Return [X, Y] of the center of cell containing provided text 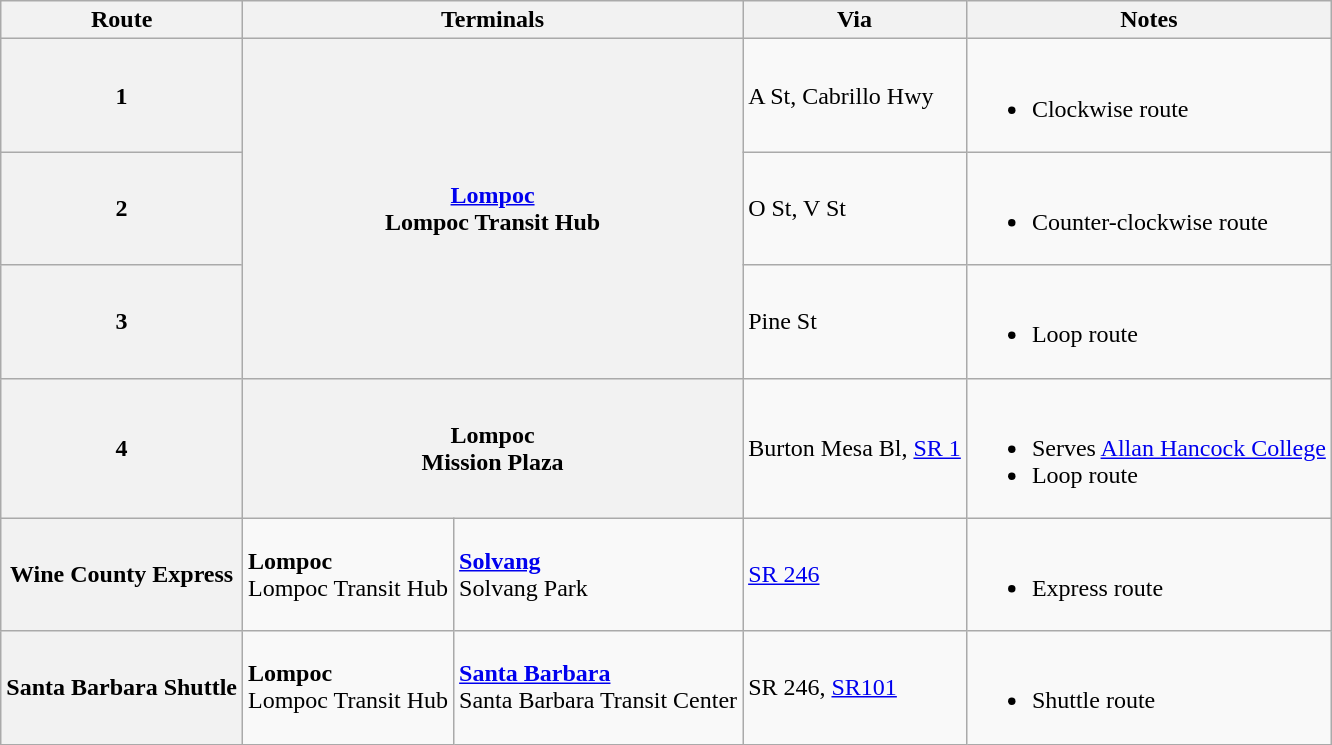
SolvangSolvang Park [598, 574]
Wine County Express [122, 574]
Route [122, 20]
SR 246 [855, 574]
Express route [1148, 574]
Via [855, 20]
Santa Barbara Shuttle [122, 688]
1 [122, 96]
LompocMission Plaza [493, 448]
Notes [1148, 20]
Loop route [1148, 322]
Santa BarbaraSanta Barbara Transit Center [598, 688]
SR 246, SR101 [855, 688]
3 [122, 322]
Terminals [493, 20]
4 [122, 448]
Shuttle route [1148, 688]
A St, Cabrillo Hwy [855, 96]
O St, V St [855, 208]
Counter-clockwise route [1148, 208]
2 [122, 208]
Serves Allan Hancock CollegeLoop route [1148, 448]
Pine St [855, 322]
Clockwise route [1148, 96]
Burton Mesa Bl, SR 1 [855, 448]
